Return the [x, y] coordinate for the center point of the cell that contains the specified text.  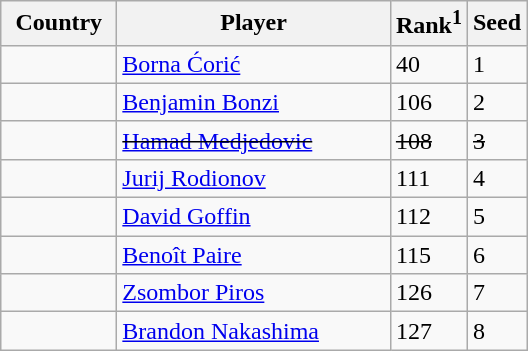
Benjamin Bonzi [254, 102]
112 [428, 217]
111 [428, 178]
Player [254, 24]
David Goffin [254, 217]
1 [496, 64]
Rank1 [428, 24]
40 [428, 64]
Hamad Medjedovic [254, 140]
3 [496, 140]
5 [496, 217]
106 [428, 102]
Borna Ćorić [254, 64]
127 [428, 331]
4 [496, 178]
6 [496, 255]
7 [496, 293]
2 [496, 102]
Brandon Nakashima [254, 331]
115 [428, 255]
Seed [496, 24]
108 [428, 140]
Benoît Paire [254, 255]
Jurij Rodionov [254, 178]
Country [59, 24]
126 [428, 293]
Zsombor Piros [254, 293]
8 [496, 331]
